For the text-containing cell, return its midpoint in [X, Y] coordinate format. 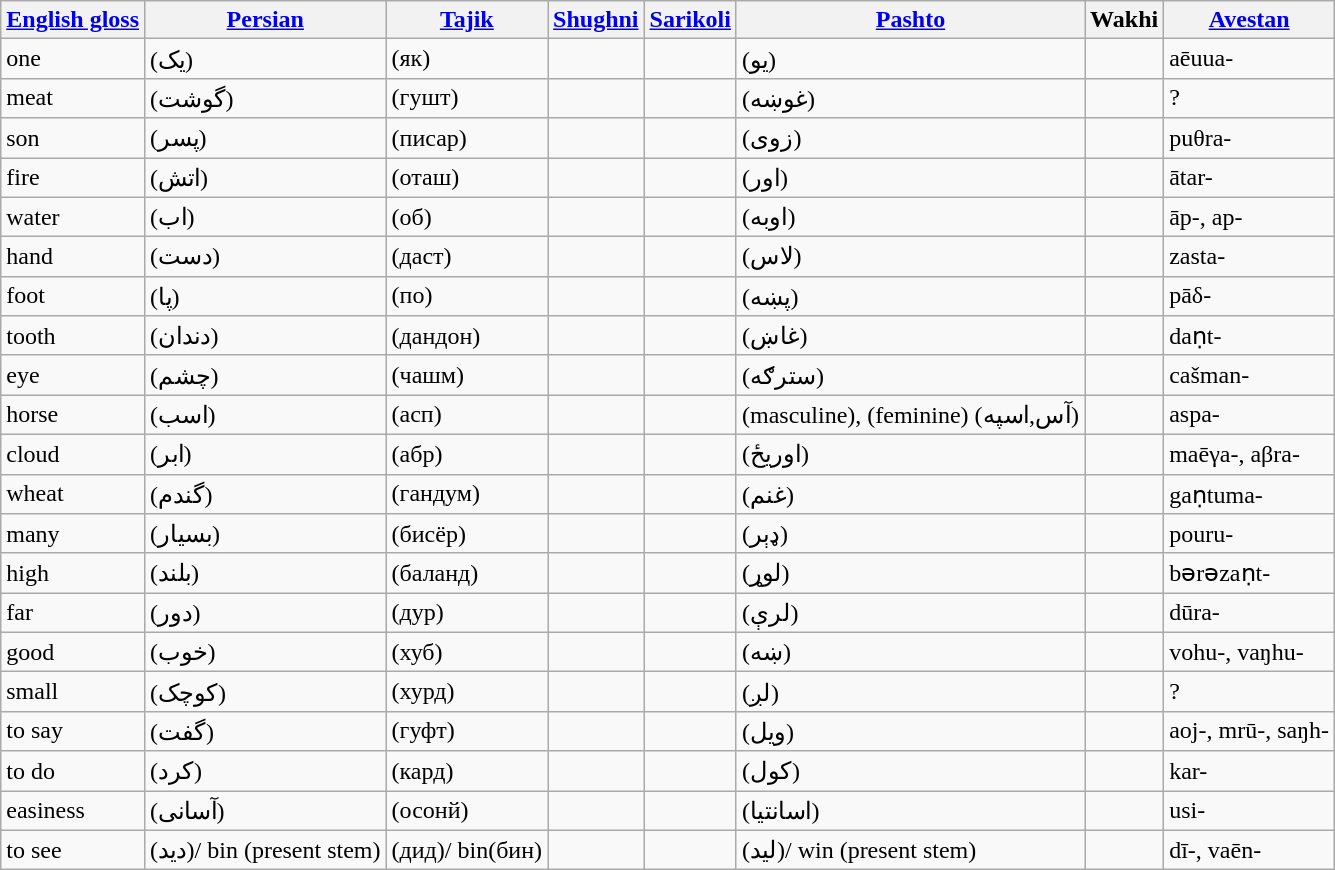
(اور) [910, 178]
bərəzaṇt- [1250, 573]
fire [73, 178]
(يو) [910, 59]
(اوريځ) [910, 454]
(دندان) [266, 336]
dī-, vaēn- [1250, 850]
Avestan [1250, 20]
(زوی) [910, 138]
son [73, 138]
(дандон) [467, 336]
high [73, 573]
Tajik [467, 20]
Shughni [596, 20]
ātar- [1250, 178]
(غنم) [910, 494]
(گندم) [266, 494]
maēγa-, aβra- [1250, 454]
gaṇtuma- [1250, 494]
tooth [73, 336]
meat [73, 98]
puθra- [1250, 138]
vohu-, vaŋhu- [1250, 652]
(осонй) [467, 810]
to do [73, 771]
(бисёр) [467, 534]
(پسر) [266, 138]
(писар) [467, 138]
(بسيار) [266, 534]
(гандум) [467, 494]
cloud [73, 454]
eye [73, 375]
Sarikoli [690, 20]
(کرد) [266, 771]
zasta- [1250, 257]
(لوړ) [910, 573]
(гуфт) [467, 731]
(ويل) [910, 731]
(хурд) [467, 692]
dūra- [1250, 613]
(дид)/ bin(бин) [467, 850]
(لږ) [910, 692]
(خوب) [266, 652]
(گفت) [266, 731]
(پښه) [910, 296]
(یک) [266, 59]
(абр) [467, 454]
(по) [467, 296]
(اسانتیا) [910, 810]
(кард) [467, 771]
to say [73, 731]
(баланд) [467, 573]
(گوشت) [266, 98]
(асп) [467, 415]
hand [73, 257]
(چشم) [266, 375]
(غوښه) [910, 98]
(хуб) [467, 652]
daṇt- [1250, 336]
far [73, 613]
(لاس) [910, 257]
aoj-, mrū-, saŋh- [1250, 731]
pāδ- [1250, 296]
good [73, 652]
(دور) [266, 613]
one [73, 59]
easiness [73, 810]
(لرې) [910, 613]
(غاښ) [910, 336]
kar- [1250, 771]
(чашм) [467, 375]
(дур) [467, 613]
(ښه) [910, 652]
(оташ) [467, 178]
cašman- [1250, 375]
small [73, 692]
(آسانی) [266, 810]
horse [73, 415]
Persian [266, 20]
āp-, ap- [1250, 217]
(اب) [266, 217]
wheat [73, 494]
(ډېر) [910, 534]
(سترګه) [910, 375]
Wakhi [1124, 20]
(ابر) [266, 454]
(як) [467, 59]
English gloss [73, 20]
to see [73, 850]
aspa- [1250, 415]
(اوبه) [910, 217]
pouru- [1250, 534]
(об) [467, 217]
water [73, 217]
(کول) [910, 771]
(اسب) [266, 415]
(بلند) [266, 573]
(لید)/ win (present stem) [910, 850]
(masculine), (feminine) (آس,اسپه) [910, 415]
(اتش) [266, 178]
(پا) [266, 296]
many [73, 534]
(даст) [467, 257]
Pashto [910, 20]
(کوچک) [266, 692]
(ديد)/ bin (present stem) [266, 850]
(гушт) [467, 98]
foot [73, 296]
aēuua- [1250, 59]
(دست) [266, 257]
usi- [1250, 810]
